Find where the given text appears and provide that cell's center as (x, y) coordinate. 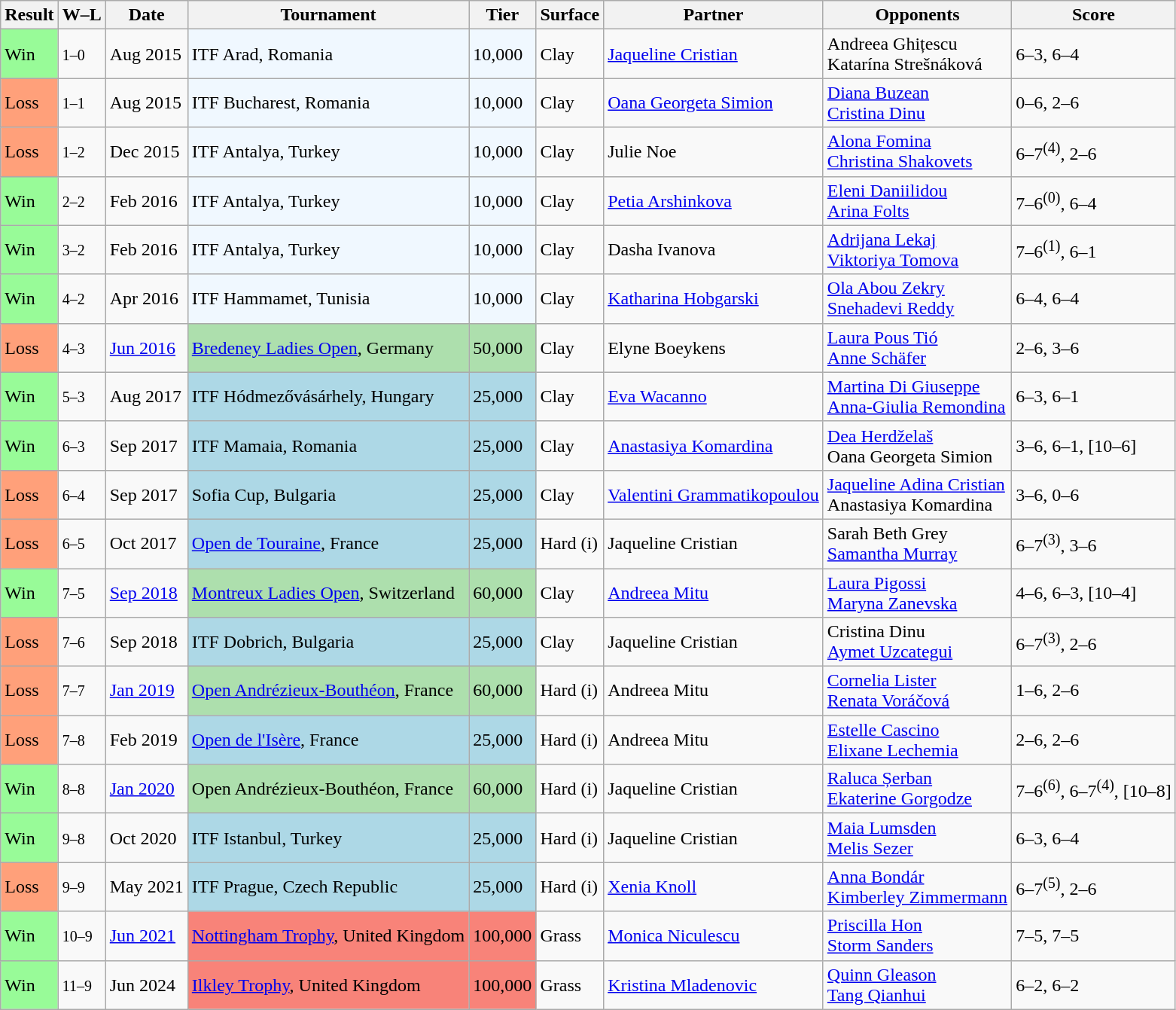
Partner (714, 15)
ITF Mamaia, Romania (328, 446)
2–6, 3–6 (1094, 348)
4–6, 6–3, [10–4] (1094, 592)
7–6(1), 6–1 (1094, 250)
5–3 (81, 396)
Estelle Cascino Elixane Lechemia (917, 740)
Aug 2017 (146, 396)
Monica Niculescu (714, 935)
6–5 (81, 544)
2–2 (81, 200)
7–6 (81, 642)
Date (146, 15)
Martina Di Giuseppe Anna-Giulia Remondina (917, 396)
Sofia Cup, Bulgaria (328, 494)
Dec 2015 (146, 152)
Montreux Ladies Open, Switzerland (328, 592)
Cornelia Lister Renata Voráčová (917, 691)
Laura Pous Tió Anne Schäfer (917, 348)
7–8 (81, 740)
10–9 (81, 935)
Maia Lumsden Melis Sezer (917, 838)
Result (29, 15)
9–8 (81, 838)
6–3, 6–1 (1094, 396)
Elyne Boeykens (714, 348)
7–6(0), 6–4 (1094, 200)
Oct 2020 (146, 838)
2–6, 2–6 (1094, 740)
Anastasiya Komardina (714, 446)
4–3 (81, 348)
Bredeney Ladies Open, Germany (328, 348)
6–7(4), 2–6 (1094, 152)
Kristina Mladenovic (714, 985)
Jan 2019 (146, 691)
Ola Abou Zekry Snehadevi Reddy (917, 298)
Tournament (328, 15)
Score (1094, 15)
8–8 (81, 789)
0–6, 2–6 (1094, 102)
ITF Hammamet, Tunisia (328, 298)
Jan 2020 (146, 789)
Dea Herdželaš Oana Georgeta Simion (917, 446)
50,000 (503, 348)
1–6, 2–6 (1094, 691)
ITF Arad, Romania (328, 54)
3–6, 0–6 (1094, 494)
6–4 (81, 494)
6–4, 6–4 (1094, 298)
Oct 2017 (146, 544)
6–2, 6–2 (1094, 985)
May 2021 (146, 887)
Feb 2019 (146, 740)
Apr 2016 (146, 298)
Petia Arshinkova (714, 200)
Jun 2021 (146, 935)
11–9 (81, 985)
ITF Bucharest, Romania (328, 102)
Julie Noe (714, 152)
ITF Prague, Czech Republic (328, 887)
Nottingham Trophy, United Kingdom (328, 935)
1–0 (81, 54)
Open de l'Isère, France (328, 740)
ITF Hódmezővásárhely, Hungary (328, 396)
6–7(5), 2–6 (1094, 887)
Eva Wacanno (714, 396)
Andreea Ghițescu Katarína Strešnáková (917, 54)
Laura Pigossi Maryna Zanevska (917, 592)
7–7 (81, 691)
6–7(3), 3–6 (1094, 544)
Xenia Knoll (714, 887)
7–5 (81, 592)
Anna Bondár Kimberley Zimmermann (917, 887)
1–1 (81, 102)
Oana Georgeta Simion (714, 102)
7–5, 7–5 (1094, 935)
Jun 2016 (146, 348)
Valentini Grammatikopoulou (714, 494)
Sarah Beth Grey Samantha Murray (917, 544)
3–6, 6–1, [10–6] (1094, 446)
Cristina Dinu Aymet Uzcategui (917, 642)
Jaqueline Adina Cristian Anastasiya Komardina (917, 494)
Opponents (917, 15)
3–2 (81, 250)
Eleni Daniilidou Arina Folts (917, 200)
4–2 (81, 298)
Open de Touraine, France (328, 544)
Surface (570, 15)
Raluca Șerban Ekaterine Gorgodze (917, 789)
ITF Dobrich, Bulgaria (328, 642)
Adrijana Lekaj Viktoriya Tomova (917, 250)
6–3 (81, 446)
6–7(3), 2–6 (1094, 642)
W–L (81, 15)
Priscilla Hon Storm Sanders (917, 935)
7–6(6), 6–7(4), [10–8] (1094, 789)
Dasha Ivanova (714, 250)
Alona Fomina Christina Shakovets (917, 152)
ITF Istanbul, Turkey (328, 838)
Katharina Hobgarski (714, 298)
Ilkley Trophy, United Kingdom (328, 985)
9–9 (81, 887)
1–2 (81, 152)
Diana Buzean Cristina Dinu (917, 102)
Tier (503, 15)
Jun 2024 (146, 985)
Quinn Gleason Tang Qianhui (917, 985)
